Output the (x, y) coordinate of the center of the cell containing the given text.  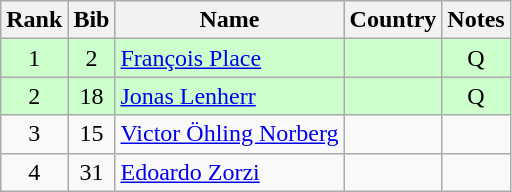
15 (92, 134)
18 (92, 96)
Rank (34, 20)
Country (393, 20)
Name (230, 20)
3 (34, 134)
4 (34, 172)
Edoardo Zorzi (230, 172)
Jonas Lenherr (230, 96)
31 (92, 172)
Victor Öhling Norberg (230, 134)
Bib (92, 20)
Notes (476, 20)
1 (34, 58)
François Place (230, 58)
